Extract the (x, y) coordinate from the center of the cell holding the provided text.  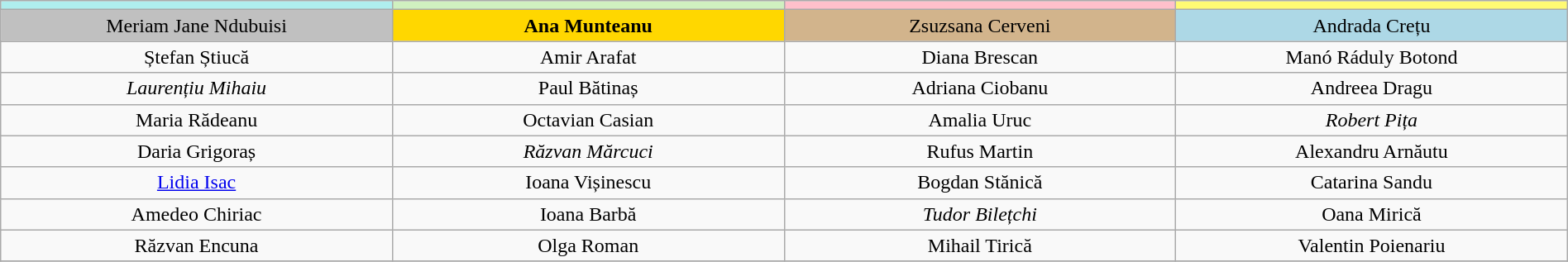
Rufus Martin (980, 151)
Olga Roman (588, 245)
Amalia Uruc (980, 120)
Manó Ráduly Botond (1372, 57)
Maria Rădeanu (197, 120)
Mihail Tirică (980, 245)
Andreea Dragu (1372, 88)
Andrada Crețu (1372, 26)
Laurențiu Mihaiu (197, 88)
Lidia Isac (197, 183)
Robert Pița (1372, 120)
Zsuzsana Cerveni (980, 26)
Bogdan Stănică (980, 183)
Ștefan Știucă (197, 57)
Tudor Bilețchi (980, 214)
Diana Brescan (980, 57)
Ioana Barbă (588, 214)
Adriana Ciobanu (980, 88)
Alexandru Arnăutu (1372, 151)
Ioana Vișinescu (588, 183)
Daria Grigoraș (197, 151)
Paul Bătinaș (588, 88)
Răzvan Encuna (197, 245)
Oana Mirică (1372, 214)
Meriam Jane Ndubuisi (197, 26)
Amir Arafat (588, 57)
Amedeo Chiriac (197, 214)
Răzvan Mărcuci (588, 151)
Valentin Poienariu (1372, 245)
Octavian Casian (588, 120)
Catarina Sandu (1372, 183)
Ana Munteanu (588, 26)
